Scan for the cell matching the given text and deliver its [X, Y] coordinate at center. 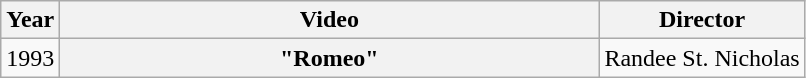
Video [330, 20]
Randee St. Nicholas [702, 58]
Year [30, 20]
1993 [30, 58]
Director [702, 20]
"Romeo" [330, 58]
